Identify which cell holds the provided text, then report its [x, y] central coordinate. 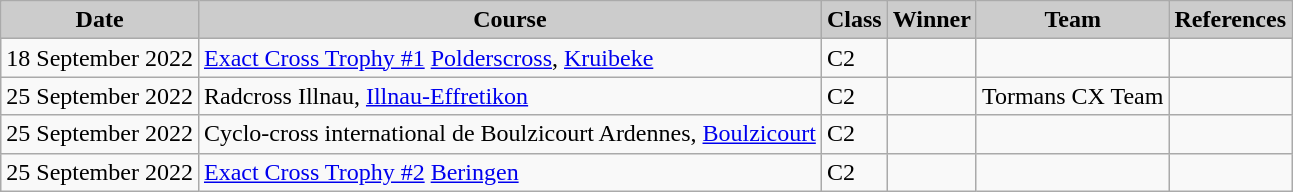
18 September 2022 [100, 58]
Winner [932, 20]
Course [510, 20]
Team [1072, 20]
Exact Cross Trophy #1 Polderscross, Kruibeke [510, 58]
Tormans CX Team [1072, 96]
Radcross Illnau, Illnau-Effretikon [510, 96]
References [1230, 20]
Exact Cross Trophy #2 Beringen [510, 172]
Class [854, 20]
Cyclo-cross international de Boulzicourt Ardennes, Boulzicourt [510, 134]
Date [100, 20]
